Search for the cell housing the specified text and yield its (x, y) center coordinate. 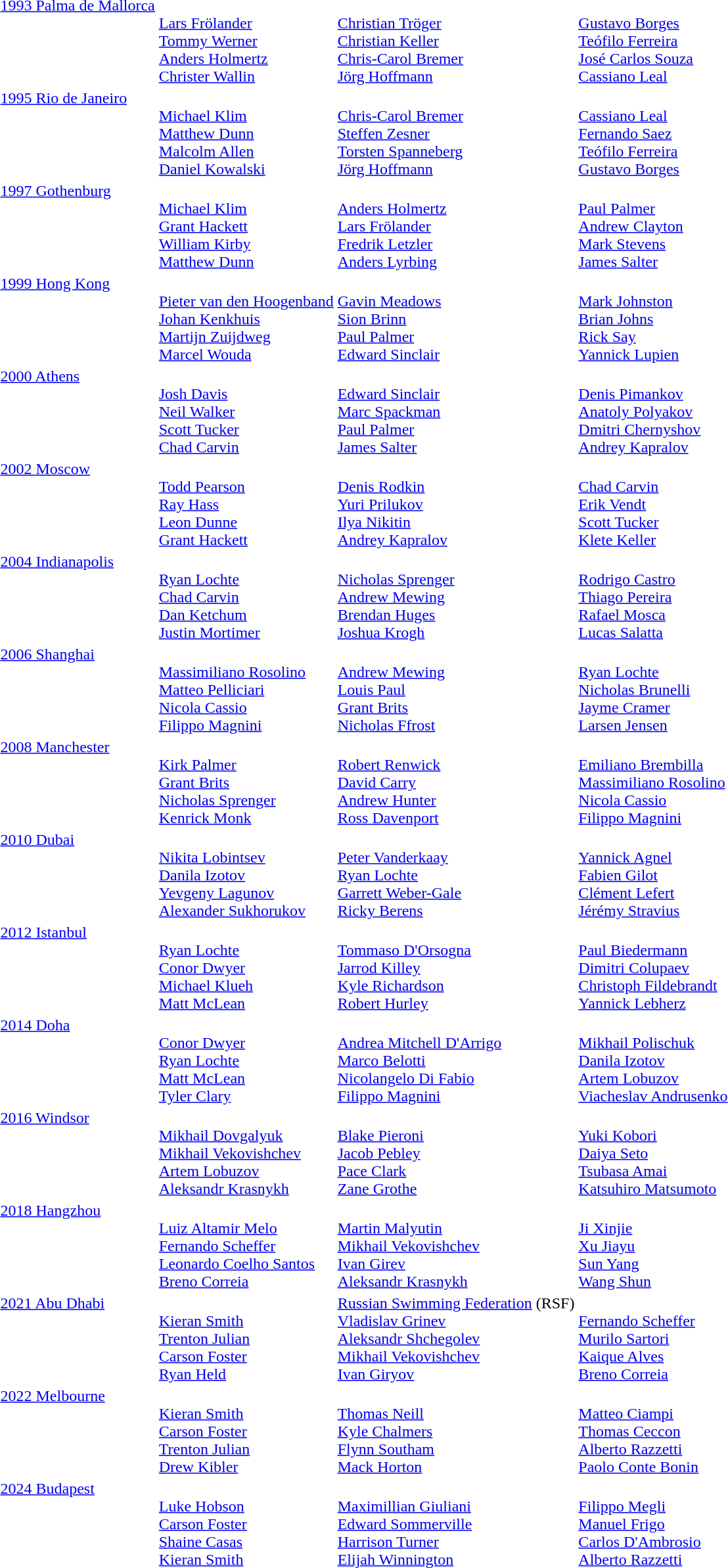
Ryan LochteChad CarvinDan KetchumJustin Mortimer (246, 597)
Kieran SmithCarson FosterTrenton JulianDrew Kibler (246, 1431)
Nikita LobintsevDanila IzotovYevgeny LagunovAlexander Sukhorukov (246, 875)
Denis RodkinYuri PrilukovIlya NikitinAndrey Kapralov (456, 504)
Massimiliano RosolinoMatteo PelliciariNicola CassioFilippo Magnini (246, 690)
Luiz Altamir MeloFernando SchefferLeonardo Coelho SantosBreno Correia (246, 1246)
Robert RenwickDavid CarryAndrew HunterRoss Davenport (456, 782)
Blake PieroniJacob PebleyPace ClarkZane Grothe (456, 1153)
Mikhail DovgalyukMikhail VekovishchevArtem LobuzovAleksandr Krasnykh (246, 1153)
Kieran SmithTrenton JulianCarson FosterRyan Held (246, 1339)
Michael KlimMatthew DunnMalcolm AllenDaniel Kowalski (246, 133)
Ryan LochteConor DwyerMichael KluehMatt McLean (246, 968)
Martin MalyutinMikhail VekovishchevIvan GirevAleksandr Krasnykh (456, 1246)
Andrew MewingLouis PaulGrant BritsNicholas Ffrost (456, 690)
Anders HolmertzLars FrölanderFredrik LetzlerAnders Lyrbing (456, 226)
Kirk PalmerGrant BritsNicholas SprengerKenrick Monk (246, 782)
Russian Swimming Federation (RSF)Vladislav GrinevAleksandr ShchegolevMikhail VekovishchevIvan Giryov (456, 1339)
Chris-Carol BremerSteffen ZesnerTorsten SpannebergJörg Hoffmann (456, 133)
Edward SinclairMarc SpackmanPaul PalmerJames Salter (456, 412)
Todd PearsonRay HassLeon DunneGrant Hackett (246, 504)
Thomas NeillKyle ChalmersFlynn SouthamMack Horton (456, 1431)
Michael KlimGrant HackettWilliam KirbyMatthew Dunn (246, 226)
Nicholas SprengerAndrew MewingBrendan HugesJoshua Krogh (456, 597)
Peter VanderkaayRyan LochteGarrett Weber-GaleRicky Berens (456, 875)
Andrea Mitchell D'ArrigoMarco BelottiNicolangelo Di FabioFilippo Magnini (456, 1060)
Conor DwyerRyan LochteMatt McLeanTyler Clary (246, 1060)
Pieter van den HoogenbandJohan KenkhuisMartijn ZuijdwegMarcel Wouda (246, 319)
Josh DavisNeil WalkerScott TuckerChad Carvin (246, 412)
Tommaso D'OrsognaJarrod KilleyKyle RichardsonRobert Hurley (456, 968)
Gavin MeadowsSion BrinnPaul PalmerEdward Sinclair (456, 319)
